Determine the [x, y] coordinate at the center of the cell enclosing the given text.  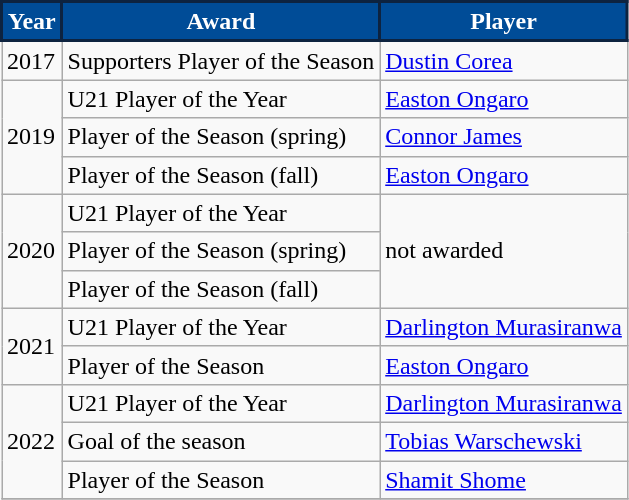
Connor James [504, 137]
Shamit Shome [504, 479]
Goal of the season [221, 441]
2019 [32, 137]
Dustin Corea [504, 60]
Year [32, 22]
2021 [32, 346]
Supporters Player of the Season [221, 60]
not awarded [504, 251]
2022 [32, 441]
2020 [32, 251]
2017 [32, 60]
Tobias Warschewski [504, 441]
Award [221, 22]
Player [504, 22]
